Scan for the cell matching the given text and deliver its [x, y] coordinate at center. 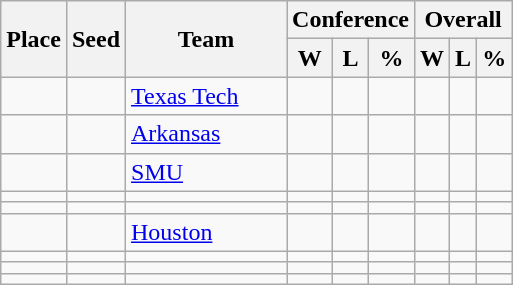
Texas Tech [206, 96]
Conference [351, 20]
Houston [206, 232]
Overall [462, 20]
Seed [96, 39]
Place [34, 39]
SMU [206, 172]
Team [206, 39]
Arkansas [206, 134]
